Locate the cell with the specified text and output its [x, y] center coordinate. 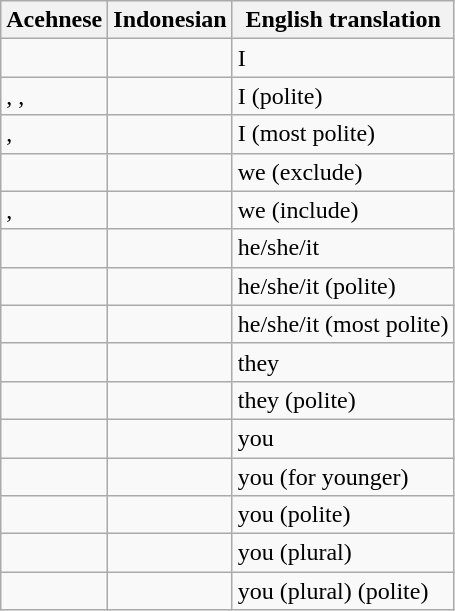
you [343, 438]
he/she/it (polite) [343, 286]
we (include) [343, 210]
, , [54, 96]
they (polite) [343, 400]
you (for younger) [343, 477]
English translation [343, 20]
we (exclude) [343, 172]
you (plural) (polite) [343, 591]
I (polite) [343, 96]
I (most polite) [343, 134]
you (plural) [343, 553]
Acehnese [54, 20]
Indonesian [170, 20]
you (polite) [343, 515]
he/she/it [343, 248]
they [343, 362]
he/she/it (most polite) [343, 324]
I [343, 58]
